Determine the [x, y] coordinate at the center of the cell enclosing the given text.  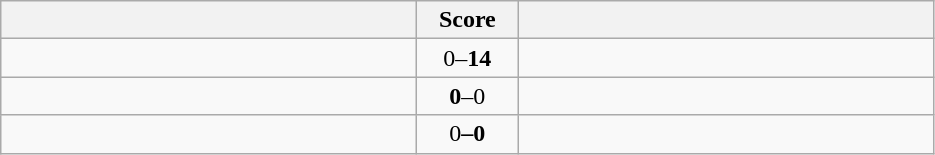
Score [468, 20]
0–14 [468, 58]
